Scan for the cell matching the given text and deliver its [X, Y] coordinate at center. 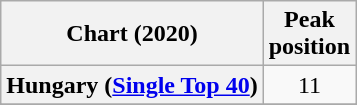
Peakposition [309, 34]
Hungary (Single Top 40) [132, 85]
Chart (2020) [132, 34]
11 [309, 85]
